Identify which cell holds the provided text, then report its (X, Y) central coordinate. 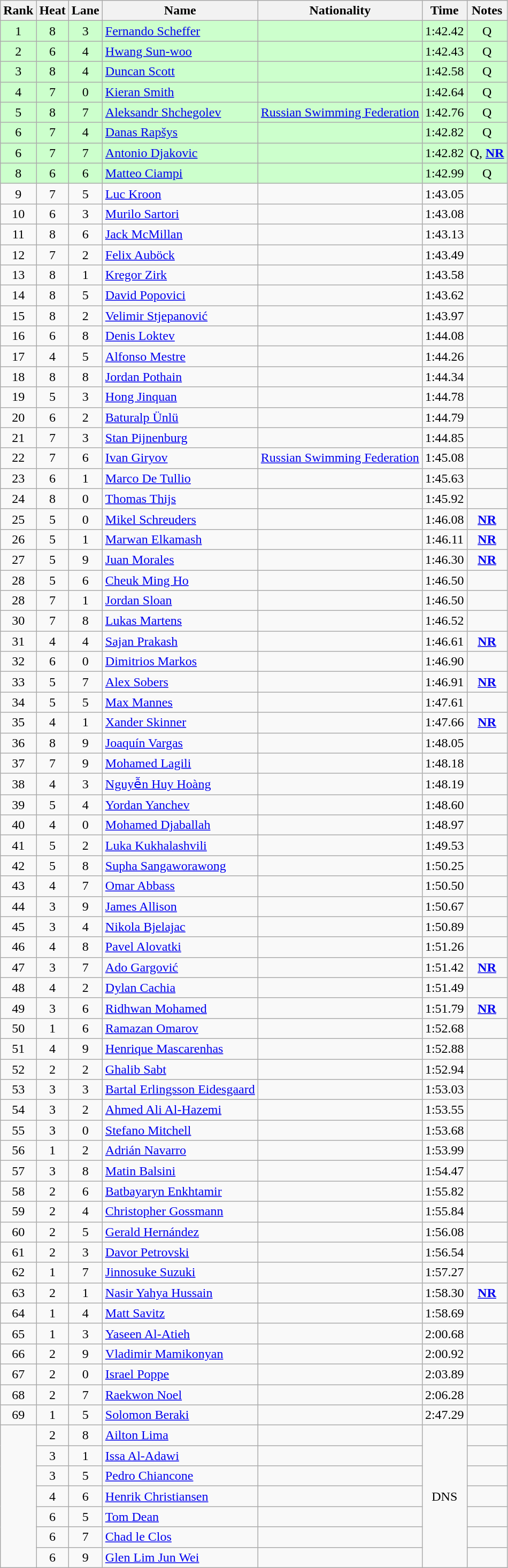
Mohamed Djaballah (180, 825)
Time (444, 11)
1:46.90 (444, 662)
60 (18, 1232)
Ridhwan Mohamed (180, 1008)
36 (18, 743)
1:44.08 (444, 336)
Felix Auböck (180, 255)
1:44.78 (444, 397)
Chad le Clos (180, 1537)
13 (18, 275)
41 (18, 845)
15 (18, 316)
52 (18, 1069)
Christopher Gossmann (180, 1212)
62 (18, 1272)
1:52.68 (444, 1028)
Kregor Zirk (180, 275)
69 (18, 1415)
Jack McMillan (180, 234)
1:48.05 (444, 743)
1:46.61 (444, 641)
17 (18, 356)
18 (18, 377)
1:46.30 (444, 560)
1:54.47 (444, 1171)
Jordan Sloan (180, 601)
Sajan Prakash (180, 641)
55 (18, 1130)
51 (18, 1049)
54 (18, 1110)
Heat (52, 11)
1:53.03 (444, 1090)
Vladimir Mamikonyan (180, 1354)
40 (18, 825)
Yordan Yanchev (180, 805)
1:45.92 (444, 499)
2:00.92 (444, 1354)
2:06.28 (444, 1394)
1:43.62 (444, 296)
Pavel Alovatki (180, 947)
Mohamed Lagili (180, 763)
1:44.26 (444, 356)
1:46.91 (444, 682)
1:46.52 (444, 621)
49 (18, 1008)
Lane (86, 11)
1:46.08 (444, 519)
53 (18, 1090)
1:51.26 (444, 947)
21 (18, 438)
Kieran Smith (180, 92)
1:43.49 (444, 255)
Xander Skinner (180, 723)
1:53.55 (444, 1110)
31 (18, 641)
46 (18, 947)
25 (18, 519)
Fernando Scheffer (180, 31)
Lukas Martens (180, 621)
24 (18, 499)
Jordan Pothain (180, 377)
1:52.94 (444, 1069)
Jinnosuke Suzuki (180, 1272)
1:47.66 (444, 723)
Dimitrios Markos (180, 662)
Pedro Chiancone (180, 1476)
Joaquín Vargas (180, 743)
63 (18, 1293)
22 (18, 458)
1:50.50 (444, 886)
67 (18, 1374)
1:50.25 (444, 866)
64 (18, 1313)
Notes (487, 11)
1:53.68 (444, 1130)
Matteo Ciampi (180, 173)
1:53.99 (444, 1151)
45 (18, 927)
Solomon Beraki (180, 1415)
Cheuk Ming Ho (180, 580)
1:43.13 (444, 234)
Denis Loktev (180, 336)
Supha Sangaworawong (180, 866)
2:47.29 (444, 1415)
Israel Poppe (180, 1374)
Henrique Mascarenhas (180, 1049)
1:42.42 (444, 31)
1:44.79 (444, 417)
Stan Pijnenburg (180, 438)
1:43.58 (444, 275)
1:47.61 (444, 702)
1:48.19 (444, 784)
1:51.49 (444, 988)
1:43.05 (444, 193)
47 (18, 967)
Ivan Giryov (180, 458)
1:43.97 (444, 316)
43 (18, 886)
19 (18, 397)
Q, NR (487, 153)
44 (18, 906)
56 (18, 1151)
Aleksandr Shchegolev (180, 112)
34 (18, 702)
Hong Jinquan (180, 397)
Marwan Elkamash (180, 539)
Juan Morales (180, 560)
38 (18, 784)
23 (18, 478)
1:55.82 (444, 1191)
1:42.76 (444, 112)
37 (18, 763)
14 (18, 296)
Mikel Schreuders (180, 519)
35 (18, 723)
Yaseen Al-Atieh (180, 1333)
Omar Abbass (180, 886)
Rank (18, 11)
Ahmed Ali Al-Hazemi (180, 1110)
1:55.84 (444, 1212)
65 (18, 1333)
Alex Sobers (180, 682)
1:50.67 (444, 906)
Nasir Yahya Hussain (180, 1293)
Gerald Hernández (180, 1232)
1:51.42 (444, 967)
1:56.08 (444, 1232)
27 (18, 560)
Davor Petrovski (180, 1252)
Issa Al-Adawi (180, 1456)
Ailton Lima (180, 1435)
1:48.18 (444, 763)
1:42.58 (444, 72)
Luka Kukhalashvili (180, 845)
1:44.34 (444, 377)
66 (18, 1354)
Dylan Cachia (180, 988)
Hwang Sun-woo (180, 51)
30 (18, 621)
Danas Rapšys (180, 133)
Nguyễn Huy Hoàng (180, 784)
1:45.08 (444, 458)
James Allison (180, 906)
1:42.64 (444, 92)
59 (18, 1212)
Marco De Tullio (180, 478)
20 (18, 417)
Antonio Djakovic (180, 153)
Max Mannes (180, 702)
33 (18, 682)
Adrián Navarro (180, 1151)
1:58.69 (444, 1313)
1:48.60 (444, 805)
1:48.97 (444, 825)
1:46.11 (444, 539)
Baturalp Ünlü (180, 417)
61 (18, 1252)
11 (18, 234)
1:58.30 (444, 1293)
1:42.43 (444, 51)
Ramazan Omarov (180, 1028)
39 (18, 805)
Raekwon Noel (180, 1394)
1:42.99 (444, 173)
1:50.89 (444, 927)
1:52.88 (444, 1049)
1:51.79 (444, 1008)
Ghalib Sabt (180, 1069)
Matin Balsini (180, 1171)
Stefano Mitchell (180, 1130)
Name (180, 11)
42 (18, 866)
1:45.63 (444, 478)
DNS (444, 1496)
Velimir Stjepanović (180, 316)
48 (18, 988)
26 (18, 539)
68 (18, 1394)
16 (18, 336)
Thomas Thijs (180, 499)
58 (18, 1191)
Henrik Christiansen (180, 1496)
Matt Savitz (180, 1313)
1:56.54 (444, 1252)
Batbayaryn Enkhtamir (180, 1191)
David Popovici (180, 296)
Murilo Sartori (180, 214)
Luc Kroon (180, 193)
1:57.27 (444, 1272)
Duncan Scott (180, 72)
Alfonso Mestre (180, 356)
Bartal Erlingsson Eidesgaard (180, 1090)
2:03.89 (444, 1374)
1:44.85 (444, 438)
1:49.53 (444, 845)
Nikola Bjelajac (180, 927)
Ado Gargović (180, 967)
10 (18, 214)
1:43.08 (444, 214)
2:00.68 (444, 1333)
Glen Lim Jun Wei (180, 1557)
Tom Dean (180, 1517)
12 (18, 255)
32 (18, 662)
Nationality (340, 11)
57 (18, 1171)
50 (18, 1028)
